Provide the (x, y) coordinate of the cell's center where the given text is located.  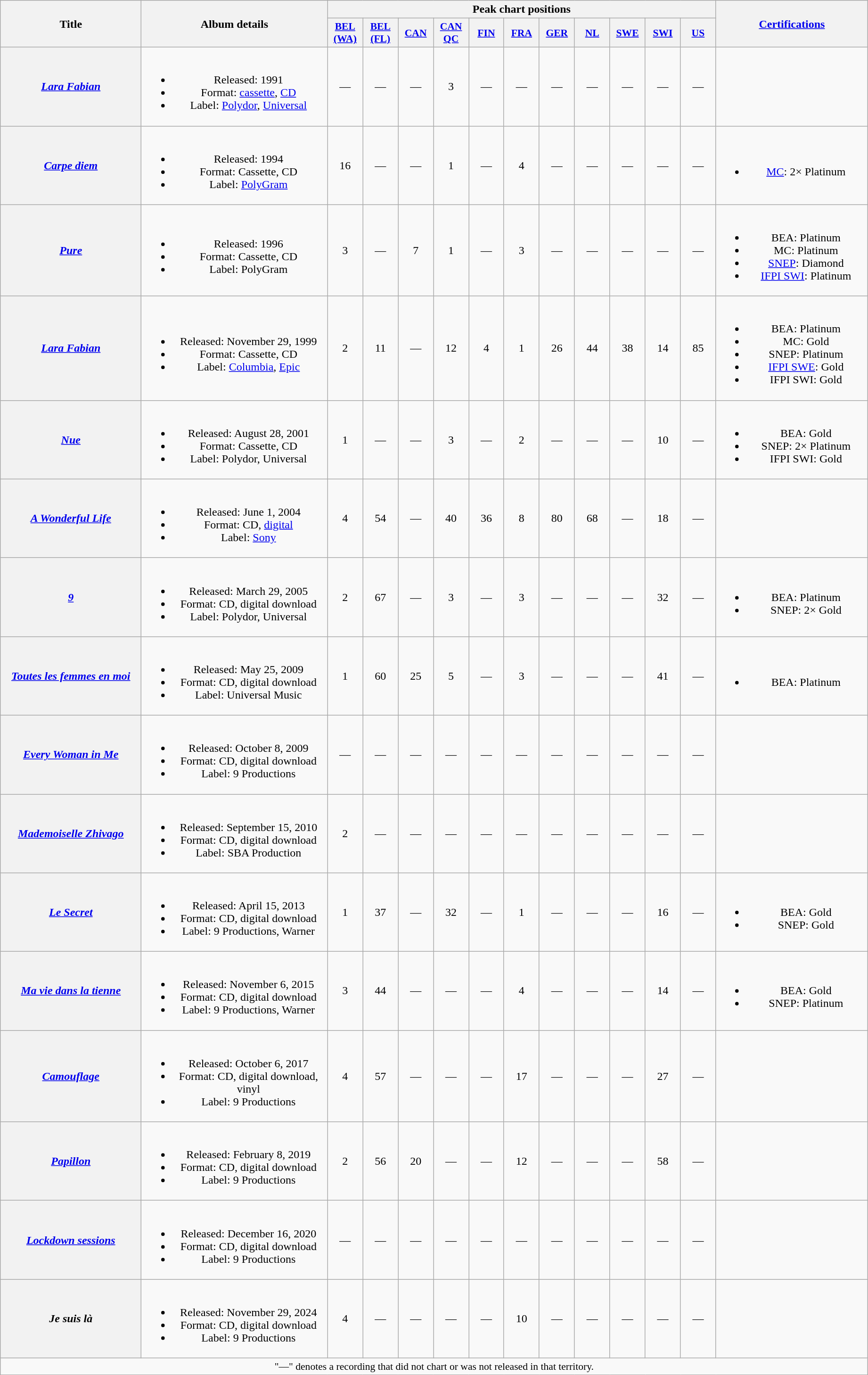
Nue (71, 439)
36 (486, 519)
A Wonderful Life (71, 519)
Every Woman in Me (71, 754)
Pure (71, 250)
67 (381, 597)
38 (628, 348)
80 (557, 519)
CAN QC (451, 33)
40 (451, 519)
60 (381, 676)
Papillon (71, 1161)
Title (71, 24)
20 (416, 1161)
BEA: Platinum (792, 676)
Je suis là (71, 1319)
Released: 1994Format: Cassette, CDLabel: PolyGram (235, 165)
BEA: GoldSNEP: Platinum (792, 991)
Le Secret (71, 913)
Released: November 29, 2024Format: CD, digital downloadLabel: 9 Productions (235, 1319)
Certifications (792, 24)
BEL(FL) (381, 33)
BEA: PlatinumMC: GoldSNEP: PlatinumIFPI SWE: GoldIFPI SWI: Gold (792, 348)
Released: June 1, 2004Format: CD, digitalLabel: Sony (235, 519)
56 (381, 1161)
Released: February 8, 2019Format: CD, digital downloadLabel: 9 Productions (235, 1161)
Album details (235, 24)
Peak chart positions (522, 9)
26 (557, 348)
Released: November 29, 1999Format: Cassette, CDLabel: Columbia, Epic (235, 348)
Ma vie dans la tienne (71, 991)
Released: December 16, 2020Format: CD, digital downloadLabel: 9 Productions (235, 1240)
Released: October 8, 2009Format: CD, digital downloadLabel: 9 Productions (235, 754)
37 (381, 913)
58 (663, 1161)
5 (451, 676)
Carpe diem (71, 165)
BEL(WA) (345, 33)
Toutes les femmes en moi (71, 676)
54 (381, 519)
Released: April 15, 2013Format: CD, digital downloadLabel: 9 Productions, Warner (235, 913)
Released: October 6, 2017Format: CD, digital download, vinylLabel: 9 Productions (235, 1076)
Released: September 15, 2010Format: CD, digital downloadLabel: SBA Production (235, 833)
25 (416, 676)
57 (381, 1076)
Mademoiselle Zhivago (71, 833)
11 (381, 348)
Lockdown sessions (71, 1240)
Released: March 29, 2005Format: CD, digital downloadLabel: Polydor, Universal (235, 597)
GER (557, 33)
85 (698, 348)
BEA: PlatinumMC: PlatinumSNEP: DiamondIFPI SWI: Platinum (792, 250)
18 (663, 519)
41 (663, 676)
NL (592, 33)
FRA (521, 33)
MC: 2× Platinum (792, 165)
FIN (486, 33)
Released: November 6, 2015Format: CD, digital downloadLabel: 9 Productions, Warner (235, 991)
US (698, 33)
Camouflage (71, 1076)
7 (416, 250)
Released: 1991Format: cassette, CDLabel: Polydor, Universal (235, 87)
BEA: PlatinumSNEP: 2× Gold (792, 597)
Released: 1996Format: Cassette, CDLabel: PolyGram (235, 250)
27 (663, 1076)
CAN (416, 33)
BEA: GoldSNEP: Gold (792, 913)
Released: May 25, 2009Format: CD, digital downloadLabel: Universal Music (235, 676)
9 (71, 597)
SWE (628, 33)
SWI (663, 33)
8 (521, 519)
"—" denotes a recording that did not chart or was not released in that territory. (434, 1367)
Released: August 28, 2001Format: Cassette, CDLabel: Polydor, Universal (235, 439)
17 (521, 1076)
BEA: GoldSNEP: 2× PlatinumIFPI SWI: Gold (792, 439)
68 (592, 519)
